Output the (x, y) coordinate of the center of the cell containing the given text.  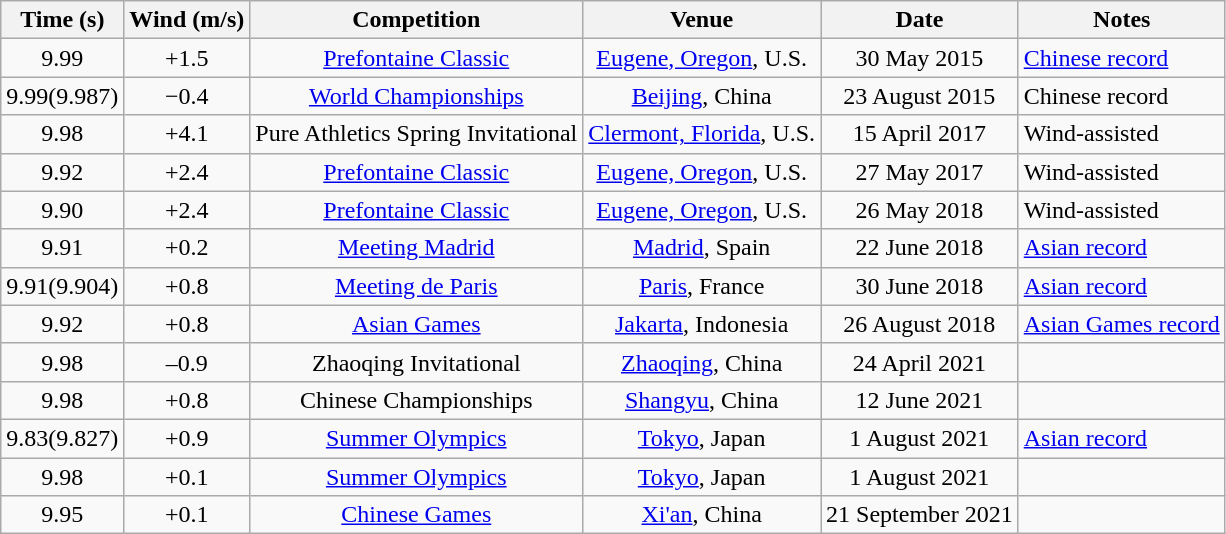
+0.9 (187, 438)
World Championships (416, 96)
27 May 2017 (920, 172)
9.99(9.987) (62, 96)
Jakarta, Indonesia (702, 324)
15 April 2017 (920, 134)
Meeting de Paris (416, 286)
Asian Games record (1122, 324)
Shangyu, China (702, 400)
Venue (702, 20)
+1.5 (187, 58)
Meeting Madrid (416, 248)
Zhaoqing, China (702, 362)
26 August 2018 (920, 324)
+0.2 (187, 248)
9.90 (62, 210)
Chinese Games (416, 515)
9.95 (62, 515)
Competition (416, 20)
Time (s) (62, 20)
9.91(9.904) (62, 286)
9.99 (62, 58)
Wind (m/s) (187, 20)
Paris, France (702, 286)
–0.9 (187, 362)
Notes (1122, 20)
30 June 2018 (920, 286)
+4.1 (187, 134)
9.83(9.827) (62, 438)
9.91 (62, 248)
Clermont, Florida, U.S. (702, 134)
Chinese Championships (416, 400)
Pure Athletics Spring Invitational (416, 134)
Zhaoqing Invitational (416, 362)
22 June 2018 (920, 248)
23 August 2015 (920, 96)
Date (920, 20)
30 May 2015 (920, 58)
12 June 2021 (920, 400)
Xi'an, China (702, 515)
Madrid, Spain (702, 248)
21 September 2021 (920, 515)
24 April 2021 (920, 362)
Beijing, China (702, 96)
26 May 2018 (920, 210)
Asian Games (416, 324)
−0.4 (187, 96)
